Detect which cell encompasses the target text, then output its (X, Y) center coordinate. 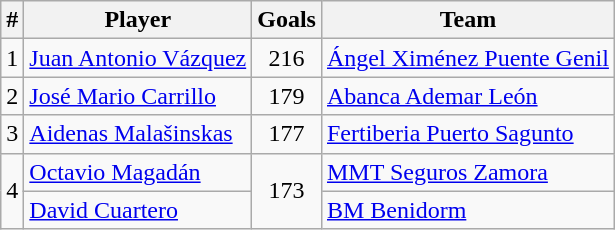
José Mario Carrillo (138, 96)
David Cuartero (138, 210)
216 (287, 58)
Ángel Ximénez Puente Genil (468, 58)
4 (12, 191)
177 (287, 134)
Abanca Ademar León (468, 96)
Team (468, 20)
173 (287, 191)
Juan Antonio Vázquez (138, 58)
# (12, 20)
Fertiberia Puerto Sagunto (468, 134)
1 (12, 58)
BM Benidorm (468, 210)
2 (12, 96)
179 (287, 96)
MMT Seguros Zamora (468, 172)
Goals (287, 20)
Aidenas Malašinskas (138, 134)
Octavio Magadán (138, 172)
Player (138, 20)
3 (12, 134)
